Search for the cell housing the specified text and yield its (X, Y) center coordinate. 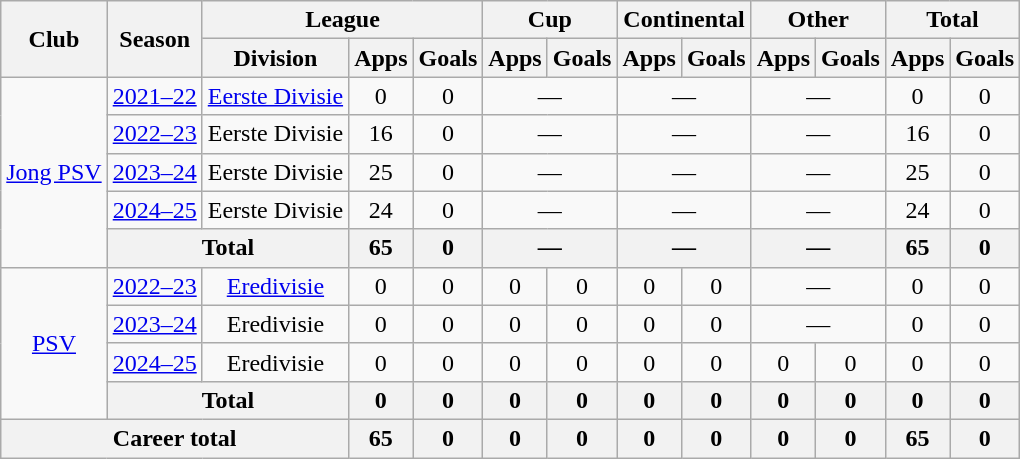
Other (818, 20)
2021–22 (154, 96)
Continental (684, 20)
Cup (550, 20)
Season (154, 39)
Division (275, 58)
Club (54, 39)
Jong PSV (54, 172)
League (342, 20)
PSV (54, 343)
Career total (175, 438)
